Detect which cell encompasses the target text, then output its (x, y) center coordinate. 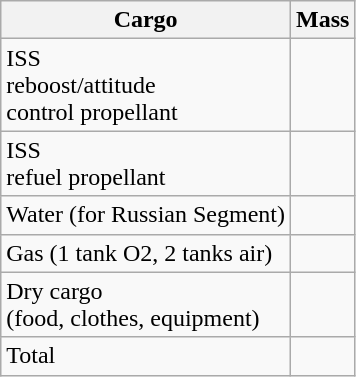
Gas (1 tank O2, 2 tanks air) (146, 253)
Cargo (146, 20)
Mass (322, 20)
ISSreboost/attitudecontrol propellant (146, 85)
Total (146, 356)
Dry cargo(food, clothes, equipment) (146, 304)
Water (for Russian Segment) (146, 215)
ISSrefuel propellant (146, 164)
